Extract the [x, y] coordinate from the center of the cell holding the provided text.  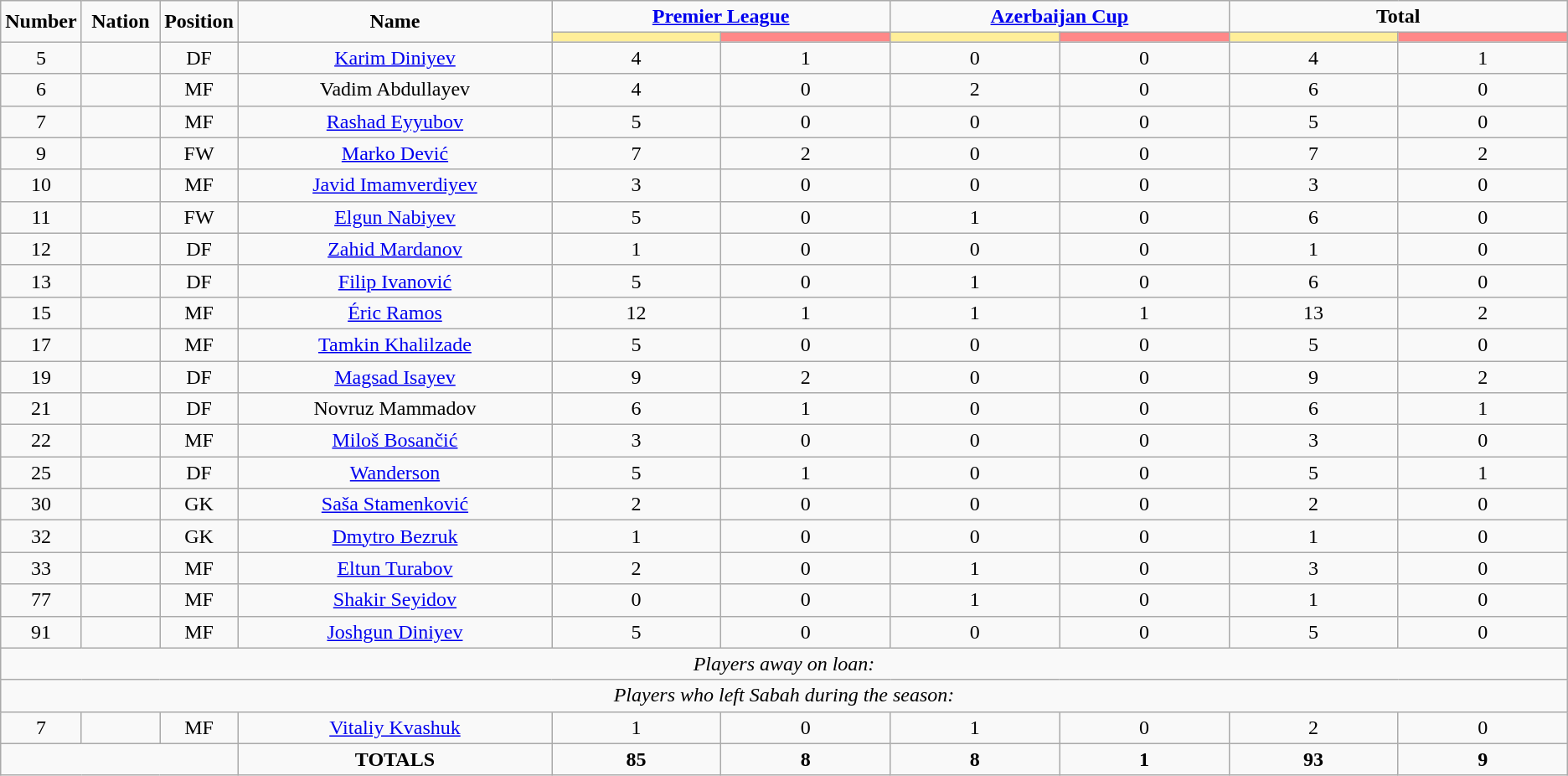
Rashad Eyyubov [395, 122]
Éric Ramos [395, 313]
Marko Dević [395, 153]
Karim Diniyev [395, 58]
Dmytro Bezruk [395, 536]
Name [395, 22]
Javid Imamverdiyev [395, 185]
22 [41, 441]
Vitaliy Kvashuk [395, 727]
32 [41, 536]
Nation [121, 22]
19 [41, 376]
Magsad Isayev [395, 376]
15 [41, 313]
Players who left Sabah during the season: [784, 696]
Vadim Abdullayev [395, 90]
21 [41, 409]
Saša Stamenković [395, 504]
91 [41, 632]
10 [41, 185]
77 [41, 600]
Filip Ivanović [395, 281]
Zahid Mardanov [395, 249]
93 [1313, 759]
TOTALS [395, 759]
30 [41, 504]
Novruz Mammadov [395, 409]
Tamkin Khalilzade [395, 344]
Miloš Bosančić [395, 441]
85 [636, 759]
11 [41, 217]
Eltun Turabov [395, 568]
Total [1398, 17]
Shakir Seyidov [395, 600]
Wanderson [395, 473]
Position [199, 22]
33 [41, 568]
17 [41, 344]
Players away on loan: [784, 664]
Elgun Nabiyev [395, 217]
25 [41, 473]
Azerbaijan Cup [1060, 17]
Premier League [720, 17]
Number [41, 22]
Joshgun Diniyev [395, 632]
